Identify which cell holds the provided text, then report its [x, y] central coordinate. 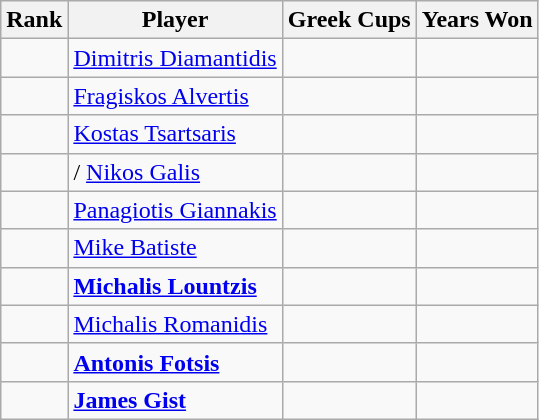
Mike Batiste [175, 248]
Michalis Romanidis [175, 324]
Years Won [477, 20]
Panagiotis Giannakis [175, 210]
Rank [34, 20]
/ Nikos Galis [175, 172]
Dimitris Diamantidis [175, 58]
James Gist [175, 400]
Player [175, 20]
Fragiskos Alvertis [175, 96]
Michalis Lountzis [175, 286]
Kostas Tsartsaris [175, 134]
Antonis Fotsis [175, 362]
Greek Cups [349, 20]
